Identify which cell holds the provided text, then report its [x, y] central coordinate. 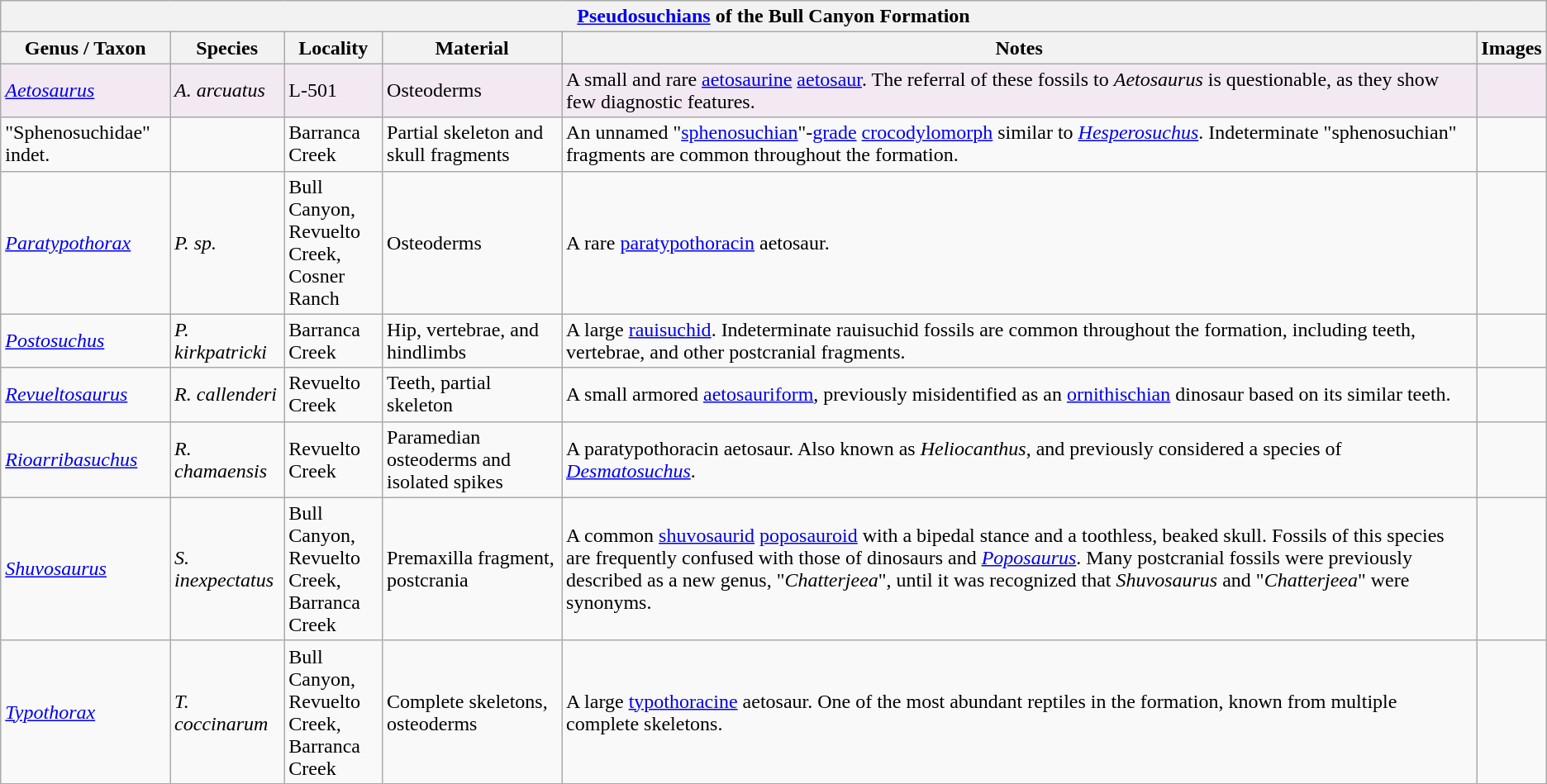
A small and rare aetosaurine aetosaur. The referral of these fossils to Aetosaurus is questionable, as they show few diagnostic features. [1020, 91]
Bull Canyon,Revuelto Creek,Cosner Ranch [334, 243]
L-501 [334, 91]
Pseudosuchians of the Bull Canyon Formation [773, 17]
Material [473, 48]
P. sp. [227, 243]
Genus / Taxon [86, 48]
A. arcuatus [227, 91]
A large typothoracine aetosaur. One of the most abundant reptiles in the formation, known from multiple complete skeletons. [1020, 712]
Hip, vertebrae, and hindlimbs [473, 340]
Species [227, 48]
P. kirkpatricki [227, 340]
Shuvosaurus [86, 568]
Images [1511, 48]
"Sphenosuchidae" indet. [86, 144]
Typothorax [86, 712]
A small armored aetosauriform, previously misidentified as an ornithischian dinosaur based on its similar teeth. [1020, 395]
Paramedian osteoderms and isolated spikes [473, 459]
Complete skeletons, osteoderms [473, 712]
Partial skeleton and skull fragments [473, 144]
Paratypothorax [86, 243]
Premaxilla fragment, postcrania [473, 568]
S. inexpectatus [227, 568]
Rioarribasuchus [86, 459]
A rare paratypothoracin aetosaur. [1020, 243]
T. coccinarum [227, 712]
R. callenderi [227, 395]
Teeth, partial skeleton [473, 395]
Locality [334, 48]
Revueltosaurus [86, 395]
Notes [1020, 48]
Postosuchus [86, 340]
A paratypothoracin aetosaur. Also known as Heliocanthus, and previously considered a species of Desmatosuchus. [1020, 459]
Aetosaurus [86, 91]
R. chamaensis [227, 459]
